Return [X, Y] of the center of cell containing provided text 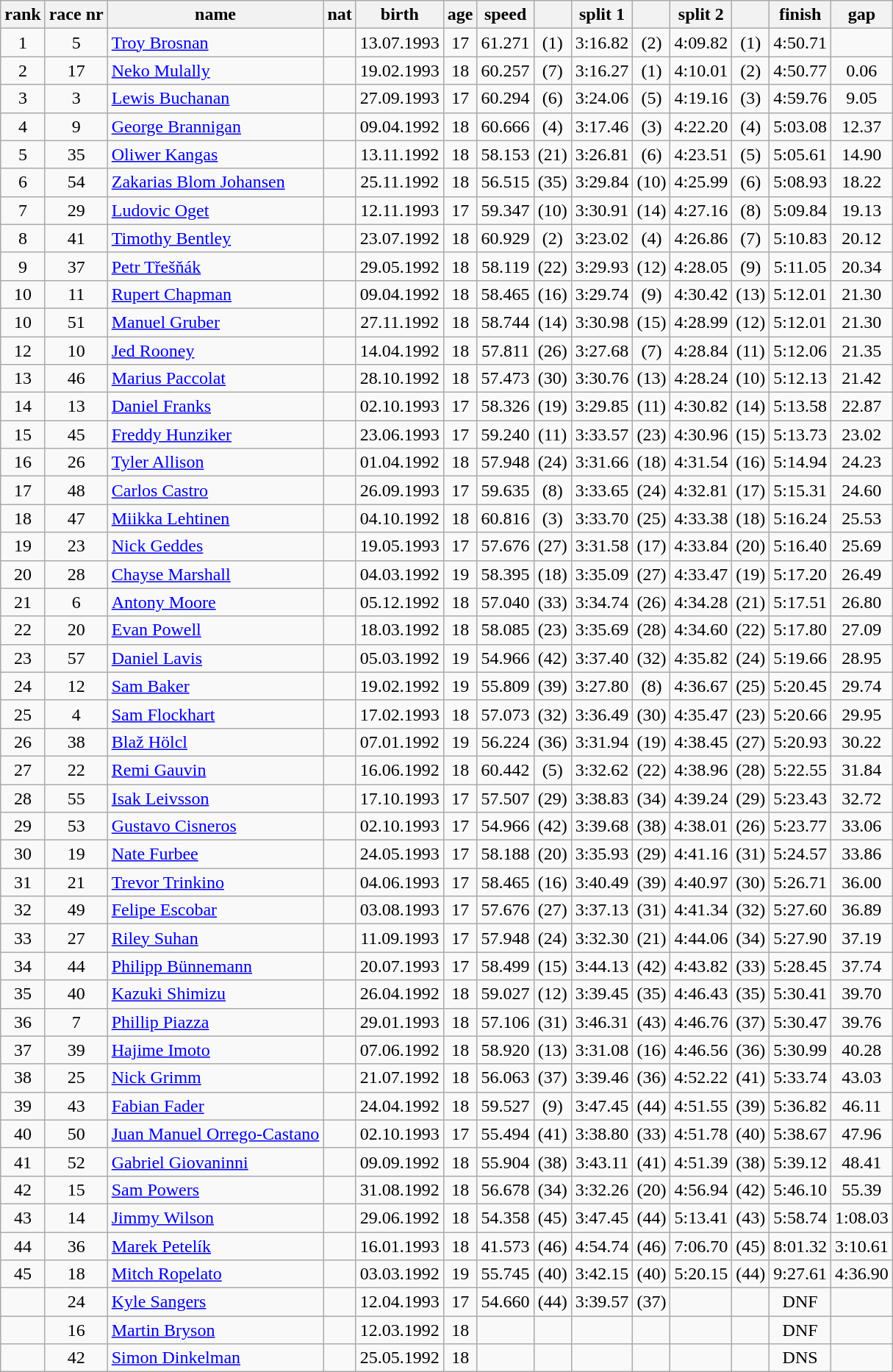
Sam Baker [215, 686]
5:12.06 [800, 351]
5:11.05 [800, 266]
58.326 [506, 407]
55.39 [861, 1190]
58.188 [506, 854]
3:29.74 [602, 294]
3:29.93 [602, 266]
4:25.99 [701, 182]
56.678 [506, 1190]
4:30.96 [701, 435]
5:13.41 [701, 1218]
3:35.09 [602, 574]
59.635 [506, 490]
5:27.60 [800, 910]
26.80 [861, 602]
Nick Grimm [215, 1078]
33.06 [861, 826]
3:44.13 [602, 966]
4:46.56 [701, 1050]
Evan Powell [215, 630]
3:39.46 [602, 1078]
5:08.93 [800, 182]
4:38.01 [701, 826]
60.442 [506, 770]
4:09.82 [701, 43]
5:17.51 [800, 602]
Kyle Sangers [215, 1302]
5:13.73 [800, 435]
27.11.1992 [400, 322]
4:43.82 [701, 966]
36.00 [861, 882]
04.10.1992 [400, 518]
5:22.55 [800, 770]
03.08.1993 [400, 910]
5:12.13 [800, 379]
4:44.06 [701, 938]
23.02 [861, 435]
58.744 [506, 322]
59.240 [506, 435]
DNS [800, 1358]
19.05.1993 [400, 546]
5:30.99 [800, 1050]
24.60 [861, 490]
3:39.45 [602, 994]
57.040 [506, 602]
5:28.45 [800, 966]
26.49 [861, 574]
5:16.40 [800, 546]
3:32.62 [602, 770]
07.01.1992 [400, 742]
Mitch Ropelato [215, 1274]
4:50.71 [800, 43]
Troy Brosnan [215, 43]
24.05.1993 [400, 854]
9.05 [861, 99]
30 [23, 854]
4:40.97 [701, 882]
speed [506, 15]
57.473 [506, 379]
11 [76, 294]
33.86 [861, 854]
3:27.68 [602, 351]
31 [23, 882]
3:30.91 [602, 210]
4:38.96 [701, 770]
33 [23, 938]
5:24.57 [800, 854]
57 [76, 658]
Phillip Piazza [215, 1022]
12.11.1993 [400, 210]
28.10.1992 [400, 379]
24.23 [861, 462]
4:28.24 [701, 379]
54.660 [506, 1302]
22.87 [861, 407]
5:09.84 [800, 210]
Tyler Allison [215, 462]
54.358 [506, 1218]
17.02.1993 [400, 714]
12.03.1992 [400, 1330]
Freddy Hunziker [215, 435]
16.01.1993 [400, 1246]
name [215, 15]
56.515 [506, 182]
3:37.40 [602, 658]
58.085 [506, 630]
4:34.60 [701, 630]
3:31.94 [602, 742]
4:56.94 [701, 1190]
3:35.69 [602, 630]
32.72 [861, 798]
3:30.98 [602, 322]
Felipe Escobar [215, 910]
George Brannigan [215, 126]
gap [861, 15]
4:28.05 [701, 266]
Riley Suhan [215, 938]
Philipp Bünnemann [215, 966]
23.07.1992 [400, 238]
41.573 [506, 1246]
4:23.51 [701, 154]
Remi Gauvin [215, 770]
50 [76, 1134]
5:20.93 [800, 742]
3:39.57 [602, 1302]
Gustavo Cisneros [215, 826]
Nate Furbee [215, 854]
20.12 [861, 238]
8 [23, 238]
4:50.77 [800, 71]
Marius Paccolat [215, 379]
4:51.78 [701, 1134]
4:27.16 [701, 210]
30.22 [861, 742]
4:26.86 [701, 238]
51 [76, 322]
3:32.30 [602, 938]
04.03.1992 [400, 574]
race nr [76, 15]
12.37 [861, 126]
3:46.31 [602, 1022]
3:24.06 [602, 99]
59.027 [506, 994]
13.07.1993 [400, 43]
14.90 [861, 154]
20.07.1993 [400, 966]
52 [76, 1162]
3:23.02 [602, 238]
3:39.68 [602, 826]
56.224 [506, 742]
54 [76, 182]
Rupert Chapman [215, 294]
16.06.1992 [400, 770]
60.257 [506, 71]
3:42.15 [602, 1274]
Fabian Fader [215, 1106]
01.04.1992 [400, 462]
4:54.74 [602, 1246]
4:30.82 [701, 407]
39.70 [861, 994]
5:17.80 [800, 630]
59.527 [506, 1106]
4:19.16 [701, 99]
4:22.20 [701, 126]
09.09.1992 [400, 1162]
58.920 [506, 1050]
5:17.20 [800, 574]
4:38.45 [701, 742]
Carlos Castro [215, 490]
3:17.46 [602, 126]
56.063 [506, 1078]
3:26.81 [602, 154]
Gabriel Giovaninni [215, 1162]
3:31.66 [602, 462]
3:27.80 [602, 686]
43.03 [861, 1078]
4:31.54 [701, 462]
3:36.49 [602, 714]
34 [23, 966]
3:34.74 [602, 602]
Trevor Trinkino [215, 882]
split 2 [701, 15]
7:06.70 [701, 1246]
29.95 [861, 714]
4:46.76 [701, 1022]
5:19.66 [800, 658]
5:30.47 [800, 1022]
Oliwer Kangas [215, 154]
11.09.1993 [400, 938]
5:36.82 [800, 1106]
4:33.47 [701, 574]
Jimmy Wilson [215, 1218]
3:33.65 [602, 490]
57.106 [506, 1022]
18.03.1992 [400, 630]
4:51.39 [701, 1162]
4:28.99 [701, 322]
finish [800, 15]
5:13.58 [800, 407]
29.06.1992 [400, 1218]
Neko Mulally [215, 71]
21.42 [861, 379]
57.073 [506, 714]
Nick Geddes [215, 546]
Simon Dinkelman [215, 1358]
4:35.47 [701, 714]
Miikka Lehtinen [215, 518]
8:01.32 [800, 1246]
4:36.67 [701, 686]
4:52.22 [701, 1078]
Chayse Marshall [215, 574]
3:16.82 [602, 43]
3:33.57 [602, 435]
3:10.61 [861, 1246]
1 [23, 43]
19.02.1993 [400, 71]
0.06 [861, 71]
27.09.1993 [400, 99]
05.12.1992 [400, 602]
5:58.74 [800, 1218]
58.119 [506, 266]
5:20.15 [701, 1274]
5:20.45 [800, 686]
5:30.41 [800, 994]
3:38.83 [602, 798]
5:33.74 [800, 1078]
60.929 [506, 238]
Jed Rooney [215, 351]
4:35.82 [701, 658]
61.271 [506, 43]
Petr Třešňák [215, 266]
Lewis Buchanan [215, 99]
57.811 [506, 351]
3:35.93 [602, 854]
5:38.67 [800, 1134]
3:16.27 [602, 71]
3:30.76 [602, 379]
4:59.76 [800, 99]
5:46.10 [800, 1190]
26.04.1992 [400, 994]
48.41 [861, 1162]
4:41.16 [701, 854]
57.507 [506, 798]
5:27.90 [800, 938]
4:34.28 [701, 602]
25.53 [861, 518]
14.04.1992 [400, 351]
split 1 [602, 15]
29.01.1993 [400, 1022]
3:29.85 [602, 407]
58.499 [506, 966]
5:23.77 [800, 826]
5:03.08 [800, 126]
Marek Petelík [215, 1246]
25.69 [861, 546]
55.809 [506, 686]
1:08.03 [861, 1218]
49 [76, 910]
Timothy Bentley [215, 238]
19.13 [861, 210]
4:39.24 [701, 798]
4:28.84 [701, 351]
21.07.1992 [400, 1078]
Martin Bryson [215, 1330]
4:30.42 [701, 294]
55 [76, 798]
3:40.49 [602, 882]
Zakarias Blom Johansen [215, 182]
59.347 [506, 210]
Blaž Hölcl [215, 742]
18.22 [861, 182]
5:23.43 [800, 798]
5:26.71 [800, 882]
47.96 [861, 1134]
9:27.61 [800, 1274]
60.816 [506, 518]
5:05.61 [800, 154]
46.11 [861, 1106]
Sam Powers [215, 1190]
60.666 [506, 126]
4:33.84 [701, 546]
28.95 [861, 658]
5:20.66 [800, 714]
21.35 [861, 351]
5:39.12 [800, 1162]
4:51.55 [701, 1106]
48 [76, 490]
20.34 [861, 266]
29.74 [861, 686]
07.06.1992 [400, 1050]
24.04.1992 [400, 1106]
26.09.1993 [400, 490]
5:15.31 [800, 490]
Hajime Imoto [215, 1050]
2 [23, 71]
25.05.1992 [400, 1358]
4:33.38 [701, 518]
29.05.1992 [400, 266]
4:10.01 [701, 71]
5:16.24 [800, 518]
rank [23, 15]
birth [400, 15]
25.11.1992 [400, 182]
39.76 [861, 1022]
Juan Manuel Orrego-Castano [215, 1134]
Daniel Lavis [215, 658]
53 [76, 826]
27.09 [861, 630]
3:38.80 [602, 1134]
03.03.1992 [400, 1274]
Sam Flockhart [215, 714]
Daniel Franks [215, 407]
3:32.26 [602, 1190]
19.02.1992 [400, 686]
58.395 [506, 574]
17.10.1993 [400, 798]
13.11.1992 [400, 154]
Antony Moore [215, 602]
47 [76, 518]
age [460, 15]
31.08.1992 [400, 1190]
31.84 [861, 770]
37.19 [861, 938]
Ludovic Oget [215, 210]
4:46.43 [701, 994]
Isak Leivsson [215, 798]
40.28 [861, 1050]
4:32.81 [701, 490]
58.153 [506, 154]
32 [23, 910]
5:10.83 [800, 238]
55.494 [506, 1134]
23.06.1993 [400, 435]
4:41.34 [701, 910]
4:36.90 [861, 1274]
3:29.84 [602, 182]
5:14.94 [800, 462]
3:37.13 [602, 910]
3:31.58 [602, 546]
nat [340, 15]
04.06.1993 [400, 882]
3:33.70 [602, 518]
36.89 [861, 910]
55.904 [506, 1162]
05.03.1992 [400, 658]
60.294 [506, 99]
37.74 [861, 966]
12.04.1993 [400, 1302]
3:43.11 [602, 1162]
Kazuki Shimizu [215, 994]
3:31.08 [602, 1050]
55.745 [506, 1274]
Manuel Gruber [215, 322]
46 [76, 379]
